Find where the given text appears and provide that cell's center as [x, y] coordinate. 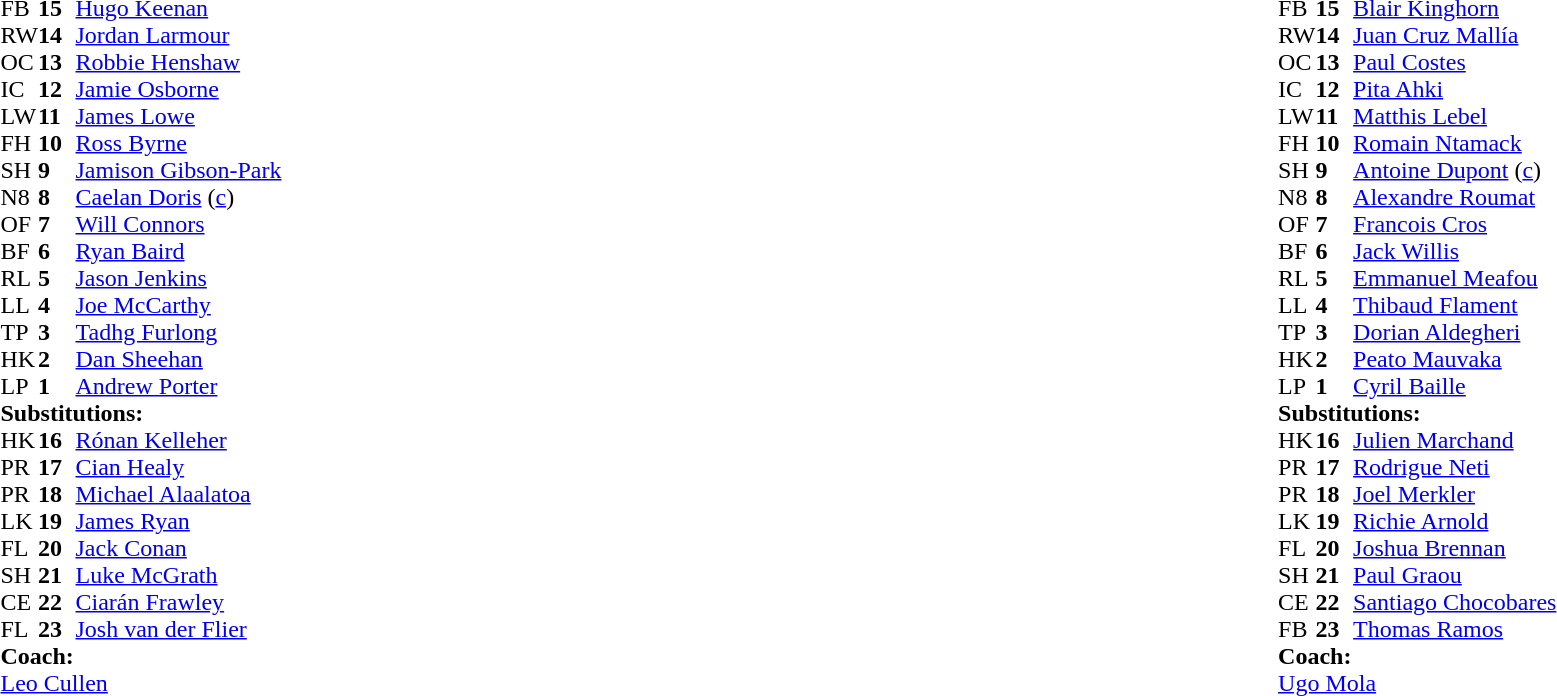
FB [1297, 630]
Juan Cruz Mallía [1454, 36]
Michael Alaalatoa [179, 494]
Will Connors [179, 224]
Andrew Porter [179, 386]
Peato Mauvaka [1454, 360]
James Ryan [179, 522]
Romain Ntamack [1454, 144]
Paul Graou [1454, 576]
Matthis Lebel [1454, 116]
Francois Cros [1454, 224]
Thomas Ramos [1454, 630]
Caelan Doris (c) [179, 198]
Rodrigue Neti [1454, 468]
Cian Healy [179, 468]
Josh van der Flier [179, 630]
Antoine Dupont (c) [1454, 170]
Jack Conan [179, 548]
James Lowe [179, 116]
Dan Sheehan [179, 360]
Emmanuel Meafou [1454, 278]
Tadhg Furlong [179, 332]
Jason Jenkins [179, 278]
Dorian Aldegheri [1454, 332]
Santiago Chocobares [1454, 602]
Paul Costes [1454, 62]
Robbie Henshaw [179, 62]
Pita Ahki [1454, 90]
Ross Byrne [179, 144]
Rónan Kelleher [179, 440]
Alexandre Roumat [1454, 198]
Luke McGrath [179, 576]
Ryan Baird [179, 252]
Thibaud Flament [1454, 306]
Joel Merkler [1454, 494]
Joe McCarthy [179, 306]
Jack Willis [1454, 252]
Julien Marchand [1454, 440]
Cyril Baille [1454, 386]
Richie Arnold [1454, 522]
Joshua Brennan [1454, 548]
Jamie Osborne [179, 90]
Jordan Larmour [179, 36]
Jamison Gibson-Park [179, 170]
Ciarán Frawley [179, 602]
